Provide the [x, y] coordinate of the cell's center where the given text is located.  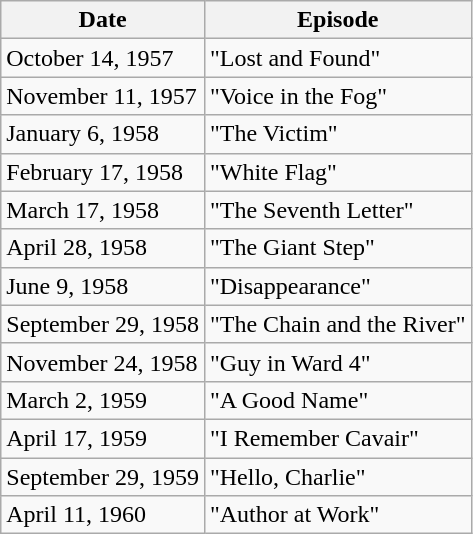
"I Remember Cavair" [338, 438]
"Disappearance" [338, 286]
November 11, 1957 [103, 96]
September 29, 1958 [103, 324]
"The Chain and the River" [338, 324]
"A Good Name" [338, 400]
"Guy in Ward 4" [338, 362]
June 9, 1958 [103, 286]
"The Giant Step" [338, 248]
January 6, 1958 [103, 134]
"The Seventh Letter" [338, 210]
February 17, 1958 [103, 172]
September 29, 1959 [103, 477]
March 17, 1958 [103, 210]
April 11, 1960 [103, 515]
"Lost and Found" [338, 58]
March 2, 1959 [103, 400]
November 24, 1958 [103, 362]
"The Victim" [338, 134]
Episode [338, 20]
"White Flag" [338, 172]
"Author at Work" [338, 515]
April 28, 1958 [103, 248]
October 14, 1957 [103, 58]
"Hello, Charlie" [338, 477]
"Voice in the Fog" [338, 96]
April 17, 1959 [103, 438]
Date [103, 20]
